Provide the [X, Y] coordinate of the cell's center where the given text is located.  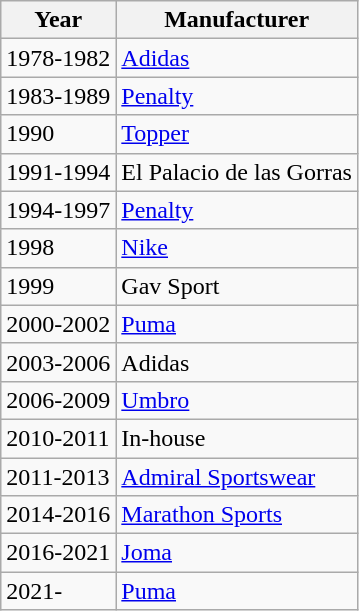
1998 [58, 248]
2000-2002 [58, 324]
Umbro [237, 400]
2021- [58, 591]
El Palacio de las Gorras [237, 172]
2014-2016 [58, 515]
Gav Sport [237, 286]
2006-2009 [58, 400]
1990 [58, 134]
In-house [237, 438]
1978-1982 [58, 58]
Marathon Sports [237, 515]
Admiral Sportswear [237, 477]
2010-2011 [58, 438]
1983-1989 [58, 96]
1994-1997 [58, 210]
1991-1994 [58, 172]
Nike [237, 248]
Year [58, 20]
1999 [58, 286]
Manufacturer [237, 20]
Joma [237, 553]
Topper [237, 134]
2016-2021 [58, 553]
2011-2013 [58, 477]
2003-2006 [58, 362]
